Return (X, Y) of the center of cell containing provided text 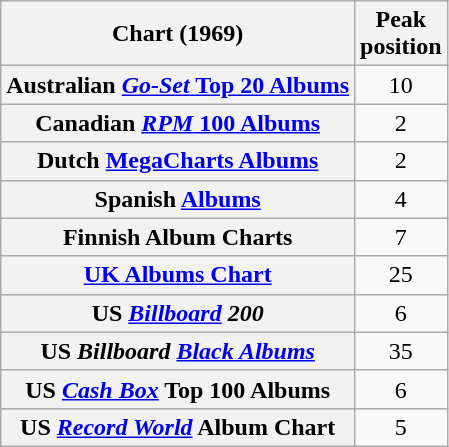
Australian Go-Set Top 20 Albums (178, 85)
Canadian RPM 100 Albums (178, 123)
7 (401, 237)
5 (401, 427)
Peakposition (401, 34)
Chart (1969) (178, 34)
Dutch MegaCharts Albums (178, 161)
4 (401, 199)
25 (401, 275)
US Cash Box Top 100 Albums (178, 389)
US Record World Album Chart (178, 427)
Finnish Album Charts (178, 237)
US Billboard Black Albums (178, 351)
Spanish Albums (178, 199)
US Billboard 200 (178, 313)
UK Albums Chart (178, 275)
35 (401, 351)
10 (401, 85)
